Return the [x, y] coordinate for the center point of the cell that contains the specified text.  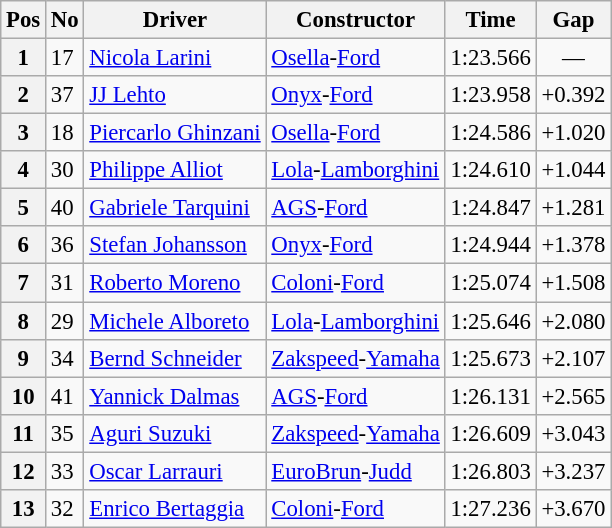
1:23.566 [490, 58]
1:24.944 [490, 245]
4 [24, 170]
Pos [24, 20]
+2.565 [574, 396]
Constructor [356, 20]
+0.392 [574, 95]
32 [65, 509]
+2.107 [574, 358]
1 [24, 58]
Nicola Larini [175, 58]
9 [24, 358]
29 [65, 321]
No [65, 20]
13 [24, 509]
EuroBrun-Judd [356, 471]
Philippe Alliot [175, 170]
35 [65, 433]
1:26.131 [490, 396]
40 [65, 208]
+1.281 [574, 208]
+1.508 [574, 283]
2 [24, 95]
JJ Lehto [175, 95]
31 [65, 283]
Aguri Suzuki [175, 433]
Bernd Schneider [175, 358]
Time [490, 20]
1:24.586 [490, 133]
+3.043 [574, 433]
Gap [574, 20]
1:24.847 [490, 208]
17 [65, 58]
+1.020 [574, 133]
1:25.646 [490, 321]
10 [24, 396]
Stefan Johansson [175, 245]
8 [24, 321]
6 [24, 245]
7 [24, 283]
+2.080 [574, 321]
Piercarlo Ghinzani [175, 133]
1:26.803 [490, 471]
+3.237 [574, 471]
33 [65, 471]
+1.378 [574, 245]
5 [24, 208]
1:27.236 [490, 509]
1:24.610 [490, 170]
3 [24, 133]
12 [24, 471]
36 [65, 245]
18 [65, 133]
41 [65, 396]
1:26.609 [490, 433]
34 [65, 358]
Gabriele Tarquini [175, 208]
37 [65, 95]
Yannick Dalmas [175, 396]
Driver [175, 20]
— [574, 58]
+1.044 [574, 170]
+3.670 [574, 509]
11 [24, 433]
1:23.958 [490, 95]
1:25.074 [490, 283]
Roberto Moreno [175, 283]
1:25.673 [490, 358]
30 [65, 170]
Oscar Larrauri [175, 471]
Enrico Bertaggia [175, 509]
Michele Alboreto [175, 321]
